Extract the (x, y) coordinate from the center of the cell holding the provided text.  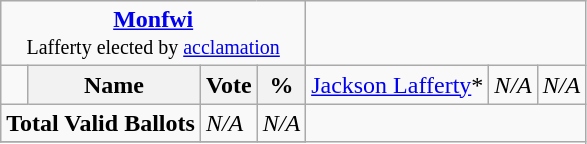
Vote (228, 85)
Name (114, 85)
% (281, 85)
Total Valid Ballots (101, 123)
Jackson Lafferty* (398, 85)
MonfwiLafferty elected by acclamation (154, 34)
